Scan for the cell matching the given text and deliver its [X, Y] coordinate at center. 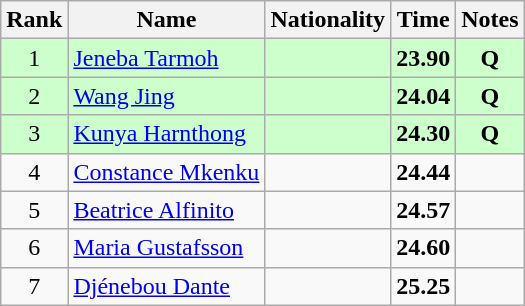
Beatrice Alfinito [166, 210]
3 [34, 134]
4 [34, 172]
Maria Gustafsson [166, 248]
24.44 [424, 172]
Name [166, 20]
23.90 [424, 58]
2 [34, 96]
Djénebou Dante [166, 286]
1 [34, 58]
Wang Jing [166, 96]
Notes [490, 20]
Time [424, 20]
Nationality [328, 20]
5 [34, 210]
24.60 [424, 248]
Kunya Harnthong [166, 134]
Rank [34, 20]
Constance Mkenku [166, 172]
24.30 [424, 134]
24.04 [424, 96]
6 [34, 248]
25.25 [424, 286]
7 [34, 286]
24.57 [424, 210]
Jeneba Tarmoh [166, 58]
